Pinpoint the cell where the given text exists, returning its (X, Y) midpoint coordinate. 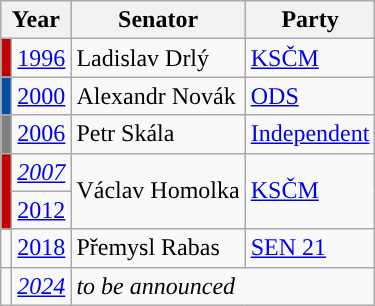
2012 (42, 210)
ODS (310, 96)
SEN 21 (310, 248)
Václav Homolka (158, 191)
2024 (42, 286)
Year (36, 20)
Ladislav Drlý (158, 58)
Party (310, 20)
Alexandr Novák (158, 96)
Senator (158, 20)
2018 (42, 248)
Přemysl Rabas (158, 248)
to be announced (223, 286)
2000 (42, 96)
2006 (42, 134)
Petr Skála (158, 134)
1996 (42, 58)
Independent (310, 134)
2007 (42, 172)
